Detect which cell encompasses the target text, then output its (x, y) center coordinate. 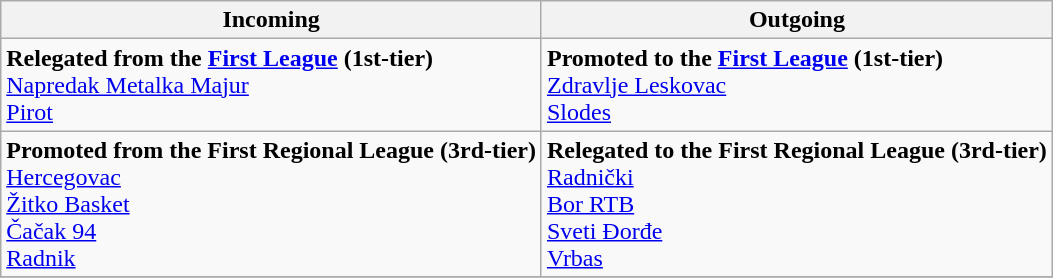
Relegated from the First League (1st-tier)Napredak Metalka MajurPirot (272, 85)
Incoming (272, 20)
Promoted to the First League (1st-tier)Zdravlje LeskovacSlodes (796, 85)
Promoted from the First Regional League (3rd-tier)HercegovacŽitko BasketČačak 94Radnik (272, 204)
Outgoing (796, 20)
Relegated to the First Regional League (3rd-tier)RadničkiBor RTBSveti ĐorđeVrbas (796, 204)
